Extract the (x, y) coordinate from the center of the cell holding the provided text.  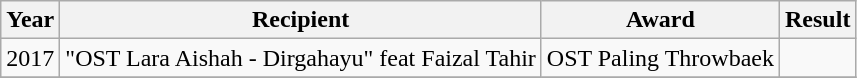
2017 (30, 58)
Result (818, 20)
Award (660, 20)
Recipient (301, 20)
"OST Lara Aishah - Dirgahayu" feat Faizal Tahir (301, 58)
Year (30, 20)
OST Paling Throwbaek (660, 58)
